Detect which cell encompasses the target text, then output its [x, y] center coordinate. 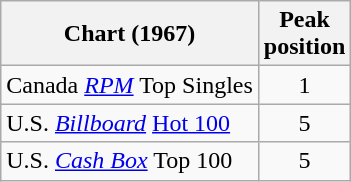
U.S. Cash Box Top 100 [130, 161]
1 [304, 85]
Peakposition [304, 34]
Chart (1967) [130, 34]
Canada RPM Top Singles [130, 85]
U.S. Billboard Hot 100 [130, 123]
